Determine the (X, Y) coordinate at the center of the cell enclosing the given text.  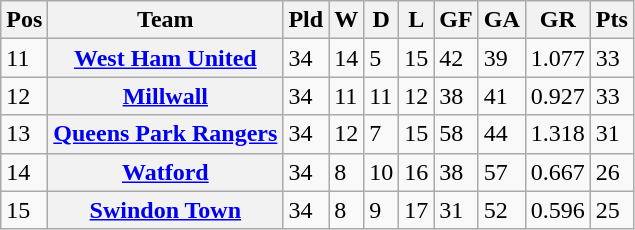
0.667 (558, 172)
W (346, 20)
Watford (166, 172)
57 (502, 172)
7 (382, 134)
16 (416, 172)
10 (382, 172)
Team (166, 20)
5 (382, 58)
Pos (24, 20)
17 (416, 210)
GF (456, 20)
42 (456, 58)
Pld (306, 20)
52 (502, 210)
1.318 (558, 134)
L (416, 20)
West Ham United (166, 58)
41 (502, 96)
Millwall (166, 96)
Swindon Town (166, 210)
0.927 (558, 96)
26 (612, 172)
GA (502, 20)
44 (502, 134)
GR (558, 20)
1.077 (558, 58)
39 (502, 58)
25 (612, 210)
0.596 (558, 210)
D (382, 20)
58 (456, 134)
9 (382, 210)
Queens Park Rangers (166, 134)
Pts (612, 20)
13 (24, 134)
